Output the [X, Y] coordinate of the center of the cell containing the given text.  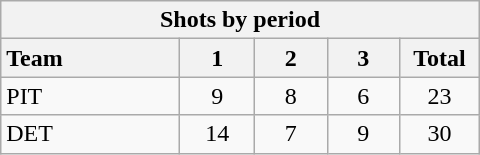
14 [218, 134]
6 [363, 96]
2 [291, 58]
7 [291, 134]
23 [440, 96]
Shots by period [240, 20]
30 [440, 134]
8 [291, 96]
DET [90, 134]
Total [440, 58]
3 [363, 58]
1 [218, 58]
PIT [90, 96]
Team [90, 58]
